Scan for the cell matching the given text and deliver its [X, Y] coordinate at center. 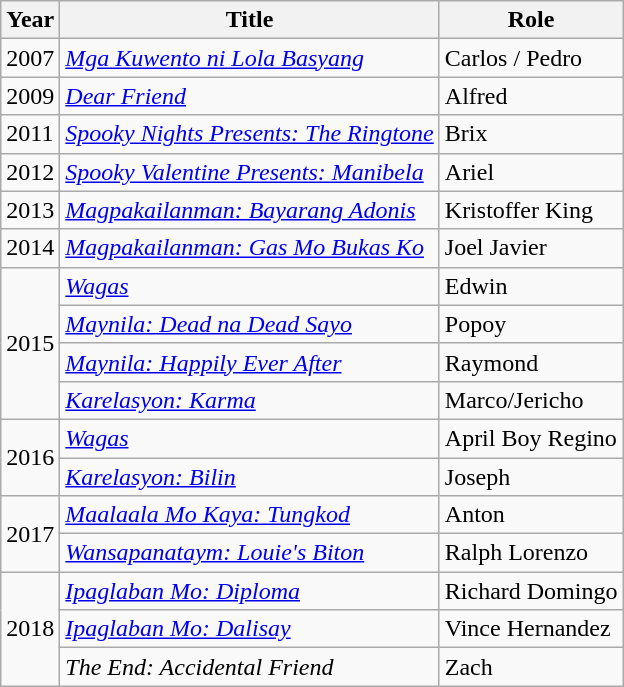
Alfred [531, 96]
Karelasyon: Bilin [250, 477]
Vince Hernandez [531, 629]
Richard Domingo [531, 591]
Magpakailanman: Gas Mo Bukas Ko [250, 248]
Joel Javier [531, 248]
2014 [30, 248]
Karelasyon: Karma [250, 400]
Kristoffer King [531, 210]
Ipaglaban Mo: Diploma [250, 591]
2015 [30, 343]
Mga Kuwento ni Lola Basyang [250, 58]
2009 [30, 96]
Magpakailanman: Bayarang Adonis [250, 210]
Wansapanataym: Louie's Biton [250, 553]
April Boy Regino [531, 438]
Marco/Jericho [531, 400]
2013 [30, 210]
Spooky Nights Presents: The Ringtone [250, 134]
Maynila: Dead na Dead Sayo [250, 324]
2007 [30, 58]
Popoy [531, 324]
2012 [30, 172]
Maalaala Mo Kaya: Tungkod [250, 515]
2017 [30, 534]
Dear Friend [250, 96]
Edwin [531, 286]
Title [250, 20]
Ariel [531, 172]
Brix [531, 134]
Zach [531, 667]
Year [30, 20]
2018 [30, 629]
2011 [30, 134]
Joseph [531, 477]
Ipaglaban Mo: Dalisay [250, 629]
Maynila: Happily Ever After [250, 362]
Carlos / Pedro [531, 58]
Anton [531, 515]
Raymond [531, 362]
Spooky Valentine Presents: Manibela [250, 172]
2016 [30, 457]
The End: Accidental Friend [250, 667]
Ralph Lorenzo [531, 553]
Role [531, 20]
